Capture the cell that displays the provided text and extract its [X, Y] central coordinate. 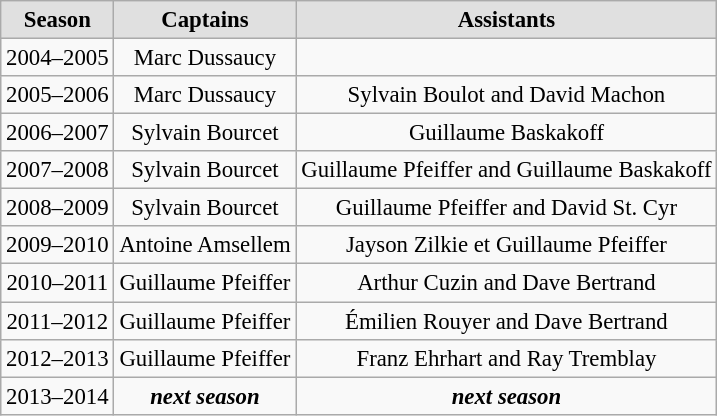
2004–2005 [58, 58]
2007–2008 [58, 170]
2012–2013 [58, 358]
2009–2010 [58, 245]
2008–2009 [58, 208]
Guillaume Pfeiffer and Guillaume Baskakoff [506, 170]
2011–2012 [58, 321]
Captains [205, 20]
2006–2007 [58, 133]
Assistants [506, 20]
Sylvain Boulot and David Machon [506, 95]
2013–2014 [58, 396]
Antoine Amsellem [205, 245]
Season [58, 20]
2010–2011 [58, 283]
Arthur Cuzin and Dave Bertrand [506, 283]
Jayson Zilkie et Guillaume Pfeiffer [506, 245]
Franz Ehrhart and Ray Tremblay [506, 358]
Émilien Rouyer and Dave Bertrand [506, 321]
2005–2006 [58, 95]
Guillaume Baskakoff [506, 133]
Guillaume Pfeiffer and David St. Cyr [506, 208]
